Determine the (X, Y) coordinate at the center of the cell enclosing the given text.  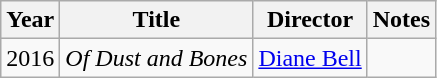
Year (30, 20)
Diane Bell (310, 58)
2016 (30, 58)
Notes (401, 20)
Of Dust and Bones (156, 58)
Director (310, 20)
Title (156, 20)
